From the cell containing the given text, extract its center point as [x, y] coordinate. 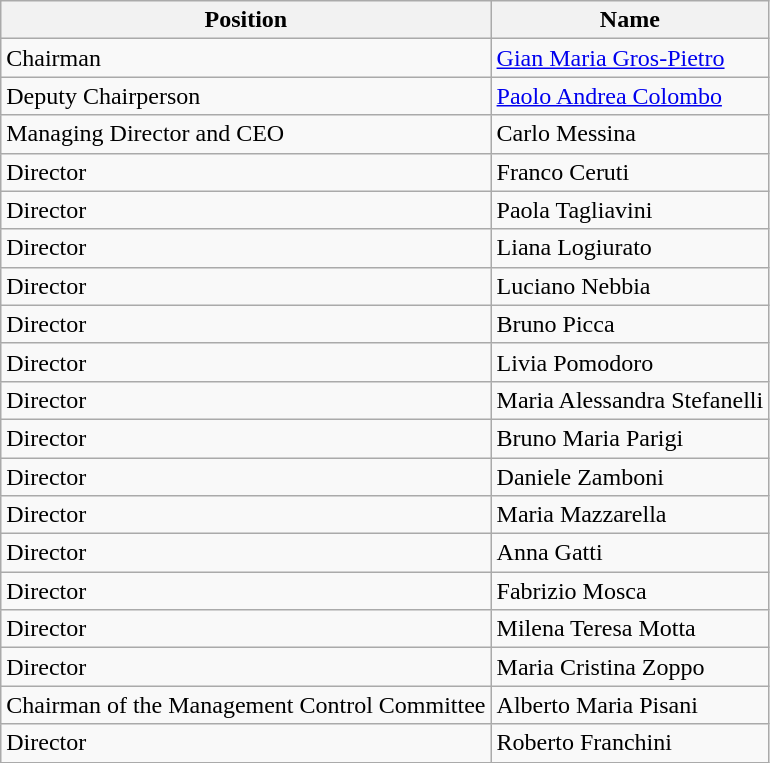
Livia Pomodoro [630, 362]
Maria Alessandra Stefanelli [630, 400]
Bruno Picca [630, 324]
Maria Cristina Zoppo [630, 667]
Fabrizio Mosca [630, 591]
Chairman of the Management Control Committee [246, 705]
Gian Maria Gros-Pietro [630, 58]
Maria Mazzarella [630, 515]
Paolo Andrea Colombo [630, 96]
Luciano Nebbia [630, 286]
Daniele Zamboni [630, 477]
Name [630, 20]
Carlo Messina [630, 134]
Anna Gatti [630, 553]
Paola Tagliavini [630, 210]
Bruno Maria Parigi [630, 438]
Position [246, 20]
Milena Teresa Motta [630, 629]
Liana Logiurato [630, 248]
Managing Director and CEO [246, 134]
Chairman [246, 58]
Roberto Franchini [630, 743]
Franco Ceruti [630, 172]
Deputy Chairperson [246, 96]
Alberto Maria Pisani [630, 705]
